Scan for the cell matching the given text and deliver its [X, Y] coordinate at center. 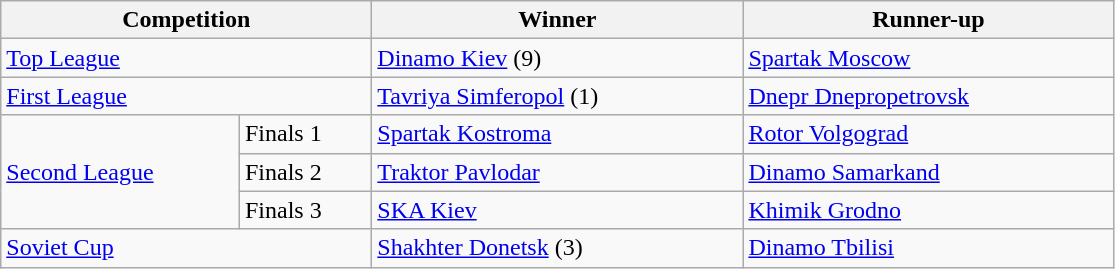
Winner [558, 20]
Tavriya Simferopol (1) [558, 96]
Finals 2 [305, 172]
Finals 3 [305, 210]
Traktor Pavlodar [558, 172]
Dnepr Dnepropetrovsk [928, 96]
Soviet Cup [186, 248]
Khimik Grodno [928, 210]
Competition [186, 20]
Rotor Volgograd [928, 134]
Spartak Kostroma [558, 134]
Spartak Moscow [928, 58]
First League [186, 96]
Dinamo Kiev (9) [558, 58]
Top League [186, 58]
Finals 1 [305, 134]
Dinamo Samarkand [928, 172]
Runner-up [928, 20]
Shakhter Donetsk (3) [558, 248]
Second League [120, 172]
Dinamo Tbilisi [928, 248]
SKA Kiev [558, 210]
